Provide the [x, y] coordinate of the cell's center where the given text is located.  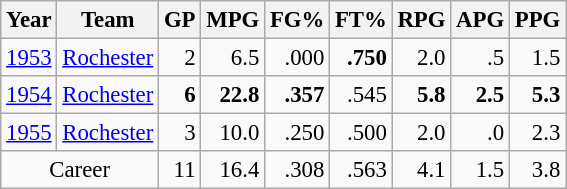
1953 [29, 58]
.357 [298, 95]
5.8 [422, 95]
10.0 [233, 133]
.000 [298, 58]
6 [180, 95]
RPG [422, 20]
Year [29, 20]
16.4 [233, 170]
2.3 [537, 133]
.250 [298, 133]
Career [80, 170]
22.8 [233, 95]
FG% [298, 20]
.5 [480, 58]
.500 [362, 133]
PPG [537, 20]
1954 [29, 95]
2.5 [480, 95]
MPG [233, 20]
5.3 [537, 95]
3.8 [537, 170]
.750 [362, 58]
4.1 [422, 170]
3 [180, 133]
.545 [362, 95]
.563 [362, 170]
11 [180, 170]
6.5 [233, 58]
.308 [298, 170]
Team [108, 20]
APG [480, 20]
FT% [362, 20]
2 [180, 58]
.0 [480, 133]
1955 [29, 133]
GP [180, 20]
